From the cell containing the given text, extract its center point as (X, Y) coordinate. 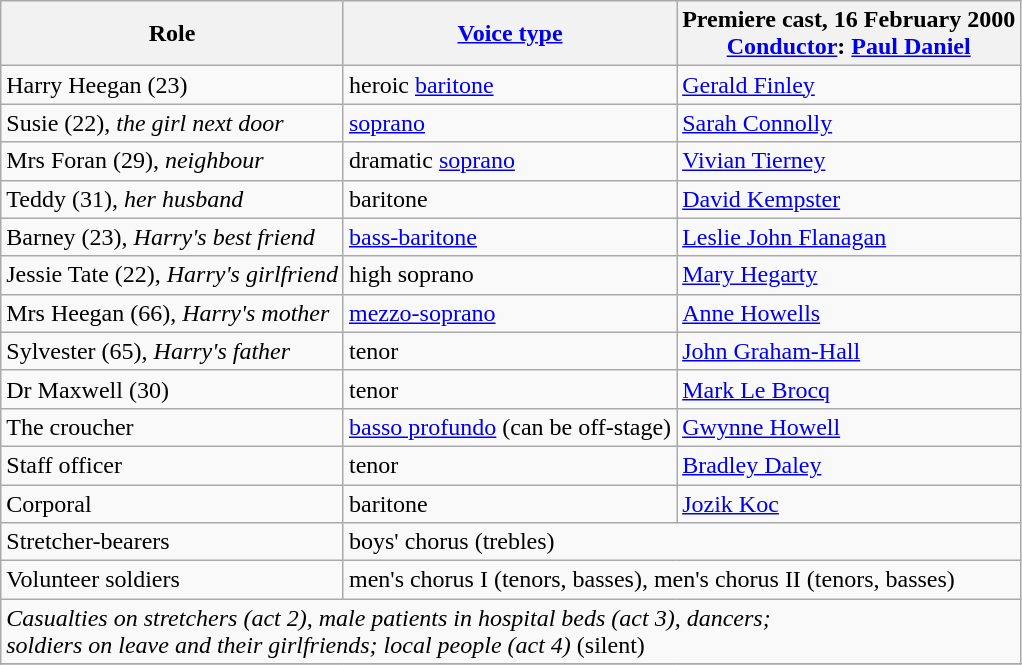
mezzo-soprano (510, 313)
Sylvester (65), Harry's father (172, 351)
Anne Howells (849, 313)
Mrs Heegan (66), Harry's mother (172, 313)
Sarah Connolly (849, 123)
Stretcher-bearers (172, 542)
boys' chorus (trebles) (682, 542)
Susie (22), the girl next door (172, 123)
dramatic soprano (510, 161)
David Kempster (849, 199)
soprano (510, 123)
men's chorus I (tenors, basses), men's chorus II (tenors, basses) (682, 580)
bass-baritone (510, 237)
Harry Heegan (23) (172, 85)
Mark Le Brocq (849, 389)
Barney (23), Harry's best friend (172, 237)
Mary Hegarty (849, 275)
Gwynne Howell (849, 427)
Bradley Daley (849, 465)
Role (172, 34)
John Graham-Hall (849, 351)
Mrs Foran (29), neighbour (172, 161)
Premiere cast, 16 February 2000Conductor: Paul Daniel (849, 34)
Dr Maxwell (30) (172, 389)
Staff officer (172, 465)
Gerald Finley (849, 85)
basso profundo (can be off-stage) (510, 427)
heroic baritone (510, 85)
The croucher (172, 427)
Jessie Tate (22), Harry's girlfriend (172, 275)
Corporal (172, 503)
Teddy (31), her husband (172, 199)
Voice type (510, 34)
high soprano (510, 275)
Volunteer soldiers (172, 580)
Jozik Koc (849, 503)
Vivian Tierney (849, 161)
Leslie John Flanagan (849, 237)
